Detect which cell encompasses the target text, then output its [x, y] center coordinate. 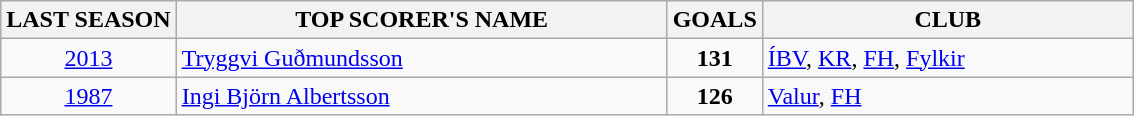
CLUB [948, 20]
126 [714, 96]
LAST SEASON [88, 20]
131 [714, 58]
Valur, FH [948, 96]
1987 [88, 96]
ÍBV, KR, FH, Fylkir [948, 58]
GOALS [714, 20]
TOP SCORER'S NAME [422, 20]
Tryggvi Guðmundsson [422, 58]
Ingi Björn Albertsson [422, 96]
2013 [88, 58]
